Locate the cell with the specified text and output its (X, Y) center coordinate. 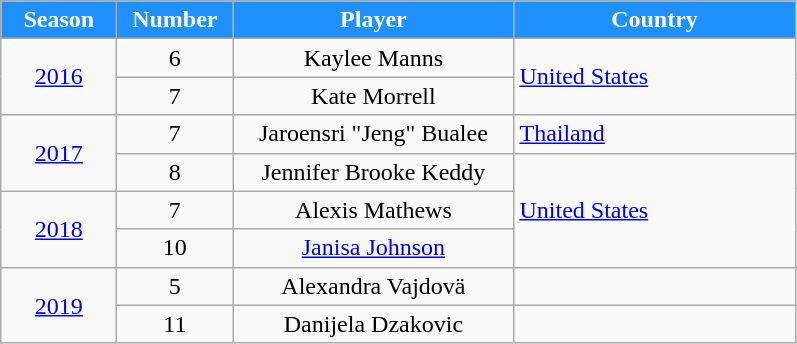
Kaylee Manns (374, 58)
Jennifer Brooke Keddy (374, 172)
2019 (59, 305)
Janisa Johnson (374, 248)
Country (654, 20)
Number (175, 20)
Thailand (654, 134)
Kate Morrell (374, 96)
Alexandra Vajdovä (374, 286)
Alexis Mathews (374, 210)
8 (175, 172)
6 (175, 58)
11 (175, 324)
2018 (59, 229)
Season (59, 20)
Jaroensri "Jeng" Bualee (374, 134)
2017 (59, 153)
5 (175, 286)
Danijela Dzakovic (374, 324)
10 (175, 248)
Player (374, 20)
2016 (59, 77)
